Return the (X, Y) coordinate for the center point of the cell that contains the specified text.  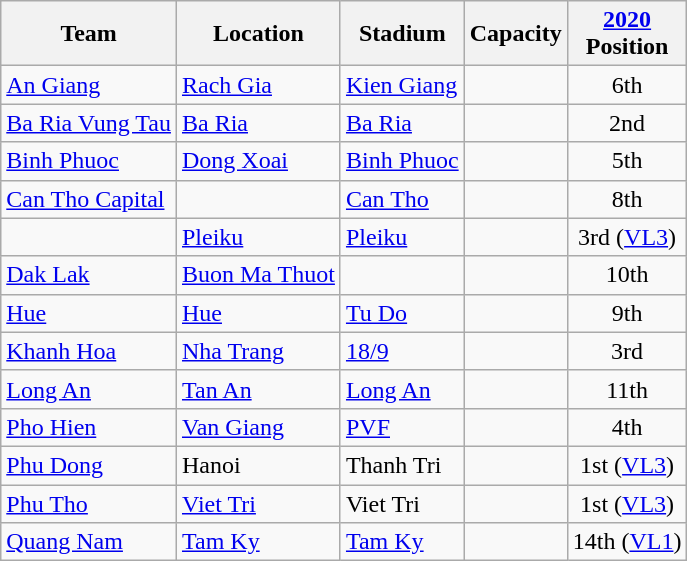
Capacity (516, 34)
Tan An (258, 389)
Van Giang (258, 427)
Buon Ma Thuot (258, 275)
Tu Do (402, 313)
9th (627, 313)
Dong Xoai (258, 161)
An Giang (89, 85)
11th (627, 389)
5th (627, 161)
Stadium (402, 34)
8th (627, 199)
Phu Tho (89, 503)
PVF (402, 427)
Can Tho (402, 199)
Team (89, 34)
3rd (627, 351)
Khanh Hoa (89, 351)
Thanh Tri (402, 465)
Location (258, 34)
Can Tho Capital (89, 199)
4th (627, 427)
Nha Trang (258, 351)
Phu Dong (89, 465)
Quang Nam (89, 542)
18/9 (402, 351)
6th (627, 85)
Dak Lak (89, 275)
14th (VL1) (627, 542)
Kien Giang (402, 85)
10th (627, 275)
Rach Gia (258, 85)
Pho Hien (89, 427)
Hanoi (258, 465)
2020Position (627, 34)
3rd (VL3) (627, 237)
2nd (627, 123)
Ba Ria Vung Tau (89, 123)
